Return the [X, Y] coordinate for the center point of the cell that contains the specified text.  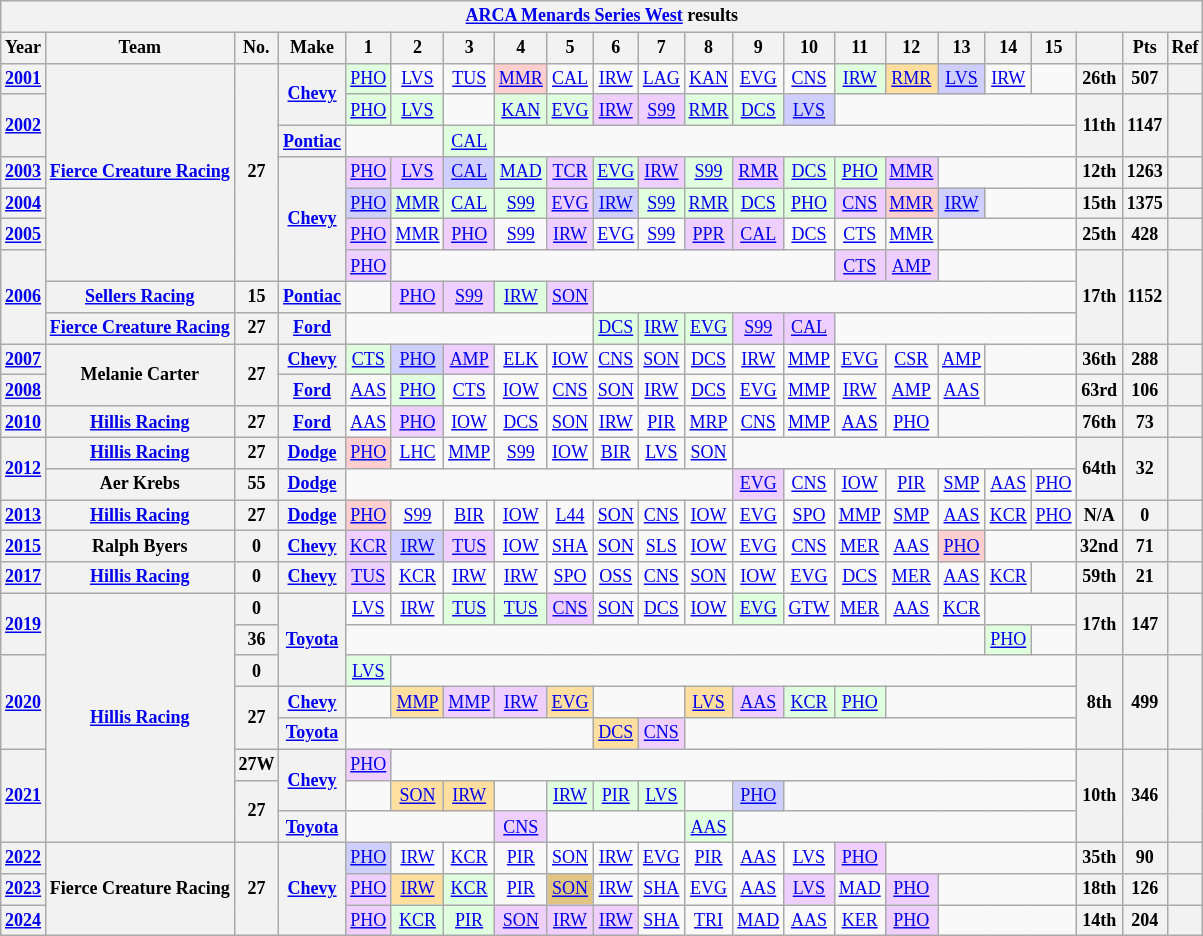
499 [1144, 702]
1 [368, 48]
14th [1100, 920]
59th [1100, 578]
13 [962, 48]
204 [1144, 920]
10 [810, 48]
OSS [616, 578]
55 [256, 484]
MRP [708, 422]
Year [24, 48]
LAG [662, 78]
2022 [24, 858]
2010 [24, 422]
73 [1144, 422]
2003 [24, 172]
32nd [1100, 546]
11th [1100, 125]
KER [860, 920]
36th [1100, 360]
35th [1100, 858]
2007 [24, 360]
Sellers Racing [140, 296]
Make [312, 48]
2012 [24, 468]
Ralph Byers [140, 546]
428 [1144, 234]
2024 [24, 920]
N/A [1100, 516]
11 [860, 48]
6 [616, 48]
2013 [24, 516]
L44 [570, 516]
14 [1008, 48]
15th [1100, 204]
2006 [24, 297]
26th [1100, 78]
27W [256, 764]
90 [1144, 858]
2005 [24, 234]
GTW [810, 608]
3 [470, 48]
106 [1144, 390]
No. [256, 48]
147 [1144, 624]
2017 [24, 578]
2 [418, 48]
5 [570, 48]
8th [1100, 702]
CSR [912, 360]
63rd [1100, 390]
LHC [418, 452]
8 [708, 48]
21 [1144, 578]
2008 [24, 390]
76th [1100, 422]
10th [1100, 796]
TRI [708, 920]
PPR [708, 234]
1147 [1144, 125]
9 [758, 48]
2004 [24, 204]
1152 [1144, 297]
71 [1144, 546]
2001 [24, 78]
2021 [24, 796]
12th [1100, 172]
2019 [24, 624]
7 [662, 48]
507 [1144, 78]
288 [1144, 360]
Aer Krebs [140, 484]
4 [520, 48]
2023 [24, 890]
32 [1144, 468]
Team [140, 48]
Melanie Carter [140, 375]
2015 [24, 546]
Pts [1144, 48]
36 [256, 640]
12 [912, 48]
2002 [24, 125]
25th [1100, 234]
2020 [24, 702]
346 [1144, 796]
Ref [1185, 48]
ELK [520, 360]
1375 [1144, 204]
18th [1100, 890]
TCR [570, 172]
1263 [1144, 172]
SLS [662, 546]
126 [1144, 890]
ARCA Menards Series West results [602, 16]
64th [1100, 468]
